Output the [x, y] coordinate of the center of the cell containing the given text.  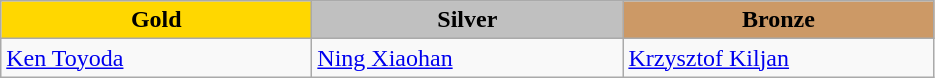
Krzysztof Kiljan [778, 58]
Ning Xiaohan [468, 58]
Silver [468, 20]
Ken Toyoda [156, 58]
Gold [156, 20]
Bronze [778, 20]
